Capture the cell that displays the provided text and extract its (x, y) central coordinate. 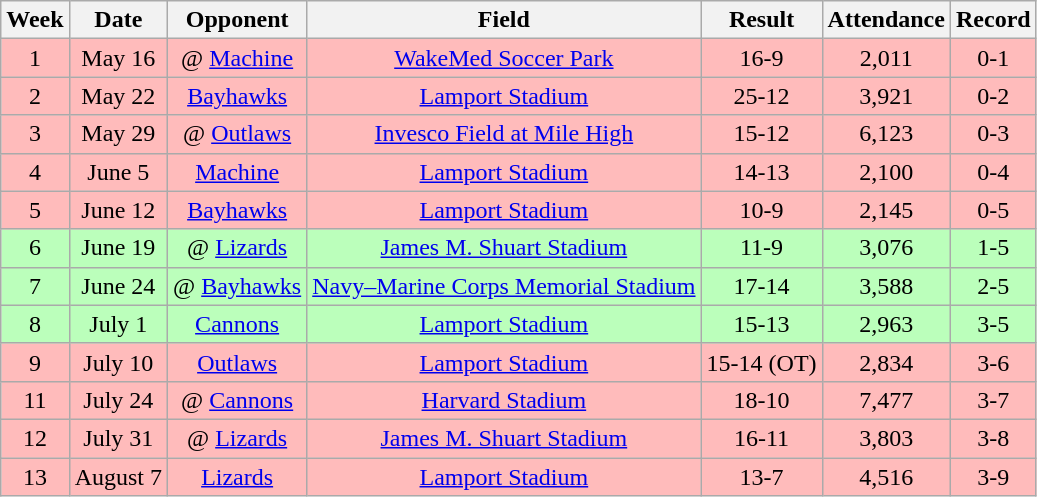
July 31 (118, 438)
6,123 (886, 134)
10-9 (762, 210)
May 29 (118, 134)
Lizards (238, 477)
Invesco Field at Mile High (504, 134)
3-8 (993, 438)
July 24 (118, 400)
2,963 (886, 324)
17-14 (762, 286)
1 (35, 58)
8 (35, 324)
15-12 (762, 134)
June 19 (118, 248)
2,011 (886, 58)
3,076 (886, 248)
June 12 (118, 210)
3-9 (993, 477)
2,145 (886, 210)
Harvard Stadium (504, 400)
4,516 (886, 477)
July 10 (118, 362)
Attendance (886, 20)
13-7 (762, 477)
Cannons (238, 324)
11 (35, 400)
18-10 (762, 400)
0-3 (993, 134)
3-7 (993, 400)
16-9 (762, 58)
May 22 (118, 96)
15-14 (OT) (762, 362)
Week (35, 20)
7 (35, 286)
3,803 (886, 438)
Date (118, 20)
14-13 (762, 172)
Opponent (238, 20)
Outlaws (238, 362)
2,100 (886, 172)
@ Outlaws (238, 134)
11-9 (762, 248)
25-12 (762, 96)
7,477 (886, 400)
Machine (238, 172)
2 (35, 96)
0-4 (993, 172)
15-13 (762, 324)
@ Cannons (238, 400)
June 5 (118, 172)
5 (35, 210)
@ Machine (238, 58)
9 (35, 362)
August 7 (118, 477)
May 16 (118, 58)
Record (993, 20)
3 (35, 134)
0-1 (993, 58)
6 (35, 248)
2,834 (886, 362)
Field (504, 20)
0-2 (993, 96)
June 24 (118, 286)
16-11 (762, 438)
0-5 (993, 210)
2-5 (993, 286)
1-5 (993, 248)
July 1 (118, 324)
3-5 (993, 324)
12 (35, 438)
3-6 (993, 362)
WakeMed Soccer Park (504, 58)
3,921 (886, 96)
Result (762, 20)
@ Bayhawks (238, 286)
3,588 (886, 286)
Navy–Marine Corps Memorial Stadium (504, 286)
4 (35, 172)
13 (35, 477)
